Extract the (X, Y) coordinate from the center of the cell holding the provided text.  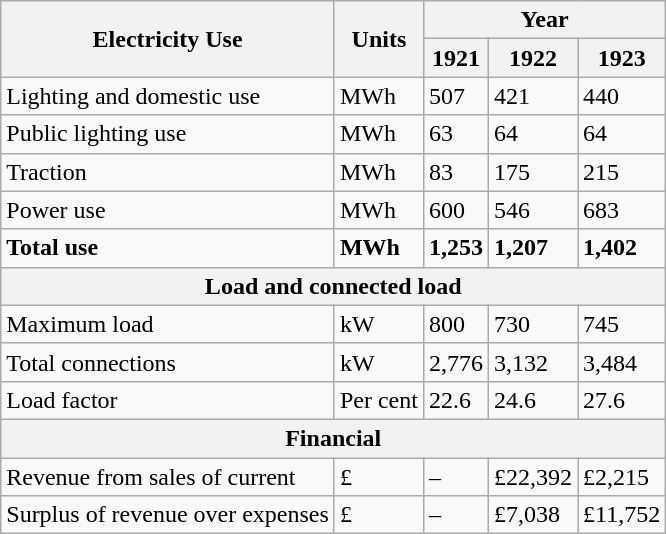
27.6 (622, 400)
24.6 (532, 400)
83 (456, 172)
215 (622, 172)
Traction (168, 172)
Total use (168, 248)
1,253 (456, 248)
3,132 (532, 362)
£11,752 (622, 515)
800 (456, 324)
Financial (334, 438)
£7,038 (532, 515)
440 (622, 96)
1,402 (622, 248)
63 (456, 134)
Surplus of revenue over expenses (168, 515)
421 (532, 96)
Load and connected load (334, 286)
Load factor (168, 400)
£22,392 (532, 477)
Total connections (168, 362)
Maximum load (168, 324)
683 (622, 210)
Year (544, 20)
730 (532, 324)
Electricity Use (168, 39)
Power use (168, 210)
Lighting and domestic use (168, 96)
3,484 (622, 362)
600 (456, 210)
1922 (532, 58)
507 (456, 96)
1,207 (532, 248)
2,776 (456, 362)
546 (532, 210)
22.6 (456, 400)
1923 (622, 58)
Per cent (378, 400)
£2,215 (622, 477)
Public lighting use (168, 134)
745 (622, 324)
Units (378, 39)
1921 (456, 58)
175 (532, 172)
Revenue from sales of current (168, 477)
